Capture the cell that displays the provided text and extract its [X, Y] central coordinate. 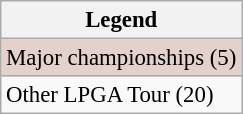
Legend [122, 20]
Major championships (5) [122, 58]
Other LPGA Tour (20) [122, 95]
